Identify which cell holds the provided text, then report its (X, Y) central coordinate. 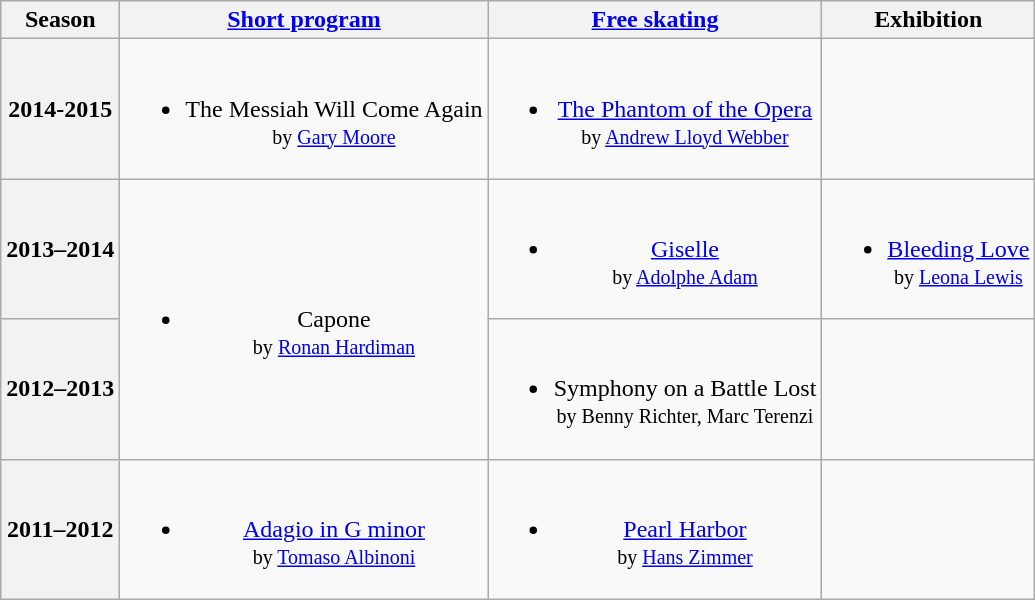
Giselle by Adolphe Adam (655, 249)
2011–2012 (60, 529)
2013–2014 (60, 249)
Season (60, 20)
The Phantom of the Opera by Andrew Lloyd Webber (655, 109)
Exhibition (928, 20)
The Messiah Will Come Again by Gary Moore (304, 109)
Symphony on a Battle Lost by Benny Richter, Marc Terenzi (655, 389)
Short program (304, 20)
Capone by Ronan Hardiman (304, 319)
Adagio in G minor by Tomaso Albinoni (304, 529)
2014-2015 (60, 109)
Bleeding Love by Leona Lewis (928, 249)
Free skating (655, 20)
Pearl Harbor by Hans Zimmer (655, 529)
2012–2013 (60, 389)
